Scan for the cell matching the given text and deliver its [x, y] coordinate at center. 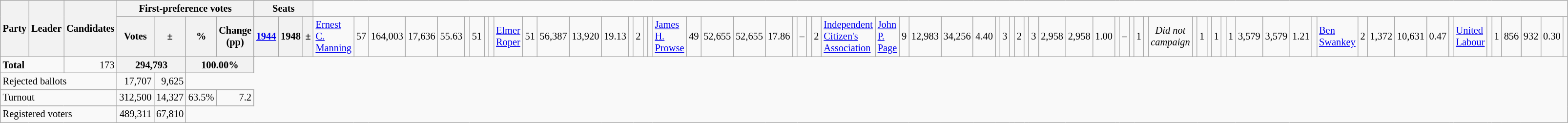
Rejected ballots [59, 81]
312,500 [135, 98]
10,631 [1411, 37]
14,327 [170, 98]
Independent Citizen's Association [848, 37]
1.21 [1300, 37]
1.00 [1103, 37]
Elmer Roper [508, 37]
932 [1531, 37]
% [201, 37]
55.63 [452, 37]
9 [904, 37]
Ben Swankey [1337, 37]
4.40 [984, 37]
James H. Prowse [670, 37]
Leader [46, 28]
17,707 [135, 81]
63.5% [201, 98]
164,003 [387, 37]
Ernest C. Manning [334, 37]
13,920 [585, 37]
17.86 [779, 37]
First-preference votes [186, 8]
1,372 [1381, 37]
Party [15, 28]
856 [1511, 37]
17,636 [422, 37]
56,387 [554, 37]
67,810 [170, 114]
United Labour [1470, 37]
Seats [284, 8]
Total [32, 65]
1948 [290, 37]
173 [90, 65]
Candidates [90, 28]
34,256 [957, 37]
Change (pp) [235, 37]
100.00% [220, 65]
7.2 [235, 98]
294,793 [151, 65]
489,311 [135, 114]
19.13 [615, 37]
0.47 [1438, 37]
Turnout [59, 98]
12,983 [925, 37]
57 [361, 37]
9,625 [170, 81]
John P. Page [887, 37]
Votes [135, 37]
Did not campaign [1170, 37]
1944 [266, 37]
Registered voters [59, 114]
49 [694, 37]
0.30 [1551, 37]
